Extract the (X, Y) coordinate from the center of the cell holding the provided text.  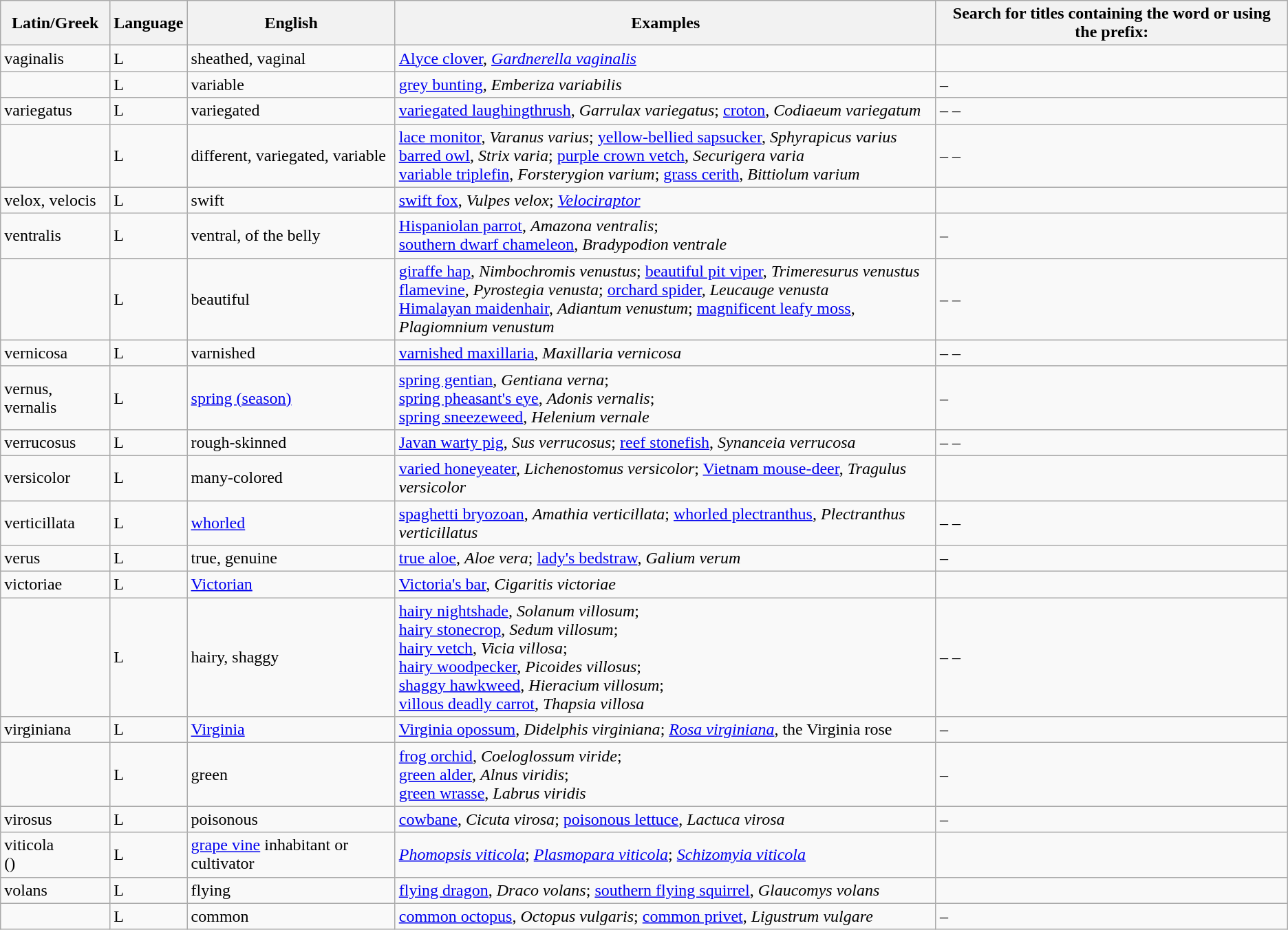
vaginalis (55, 58)
many-colored (291, 477)
verticillata (55, 523)
beautiful (291, 299)
verus (55, 559)
rough-skinned (291, 442)
victoriae (55, 585)
Search for titles containing the word or using the prefix: (1112, 23)
Alyce clover, Gardnerella vaginalis (665, 58)
swift fox, Vulpes velox; Velociraptor (665, 200)
flying (291, 890)
vernicosa (55, 353)
versicolor (55, 477)
flying dragon, Draco volans; southern flying squirrel, Glaucomys volans (665, 890)
varnished maxillaria, Maxillaria vernicosa (665, 353)
swift (291, 200)
verrucosus (55, 442)
grey bunting, Emberiza variabilis (665, 85)
poisonous (291, 819)
viticola() (55, 854)
Latin/Greek (55, 23)
variegatus (55, 111)
ventralis (55, 235)
Hispaniolan parrot, Amazona ventralis; southern dwarf chameleon, Bradypodion ventrale (665, 235)
volans (55, 890)
velox, velocis (55, 200)
sheathed, vaginal (291, 58)
Examples (665, 23)
different, variegated, variable (291, 155)
varnished (291, 353)
variegated (291, 111)
variable (291, 85)
true, genuine (291, 559)
cowbane, Cicuta virosa; poisonous lettuce, Lactuca virosa (665, 819)
grape vine inhabitant or cultivator (291, 854)
Virginia (291, 730)
spring gentian, Gentiana verna; spring pheasant's eye, Adonis vernalis; spring sneezeweed, Helenium vernale (665, 398)
Virginia opossum, Didelphis virginiana; Rosa virginiana, the Virginia rose (665, 730)
English (291, 23)
Victorian (291, 585)
varied honeyeater, Lichenostomus versicolor; Vietnam mouse-deer, Tragulus versicolor (665, 477)
Language (149, 23)
variegated laughingthrush, Garrulax variegatus; croton, Codiaeum variegatum (665, 111)
virosus (55, 819)
green (291, 775)
common (291, 916)
spaghetti bryozoan, Amathia verticillata; whorled plectranthus, Plectranthus verticillatus (665, 523)
whorled (291, 523)
true aloe, Aloe vera; lady's bedstraw, Galium verum (665, 559)
common octopus, Octopus vulgaris; common privet, Ligustrum vulgare (665, 916)
ventral, of the belly (291, 235)
Javan warty pig, Sus verrucosus; reef stonefish, Synanceia verrucosa (665, 442)
Phomopsis viticola; Plasmopara viticola; Schizomyia viticola (665, 854)
frog orchid, Coeloglossum viride; green alder, Alnus viridis; green wrasse, Labrus viridis (665, 775)
hairy, shaggy (291, 658)
virginiana (55, 730)
Victoria's bar, Cigaritis victoriae (665, 585)
spring (season) (291, 398)
vernus, vernalis (55, 398)
